Locate the cell with the specified text and output its [X, Y] center coordinate. 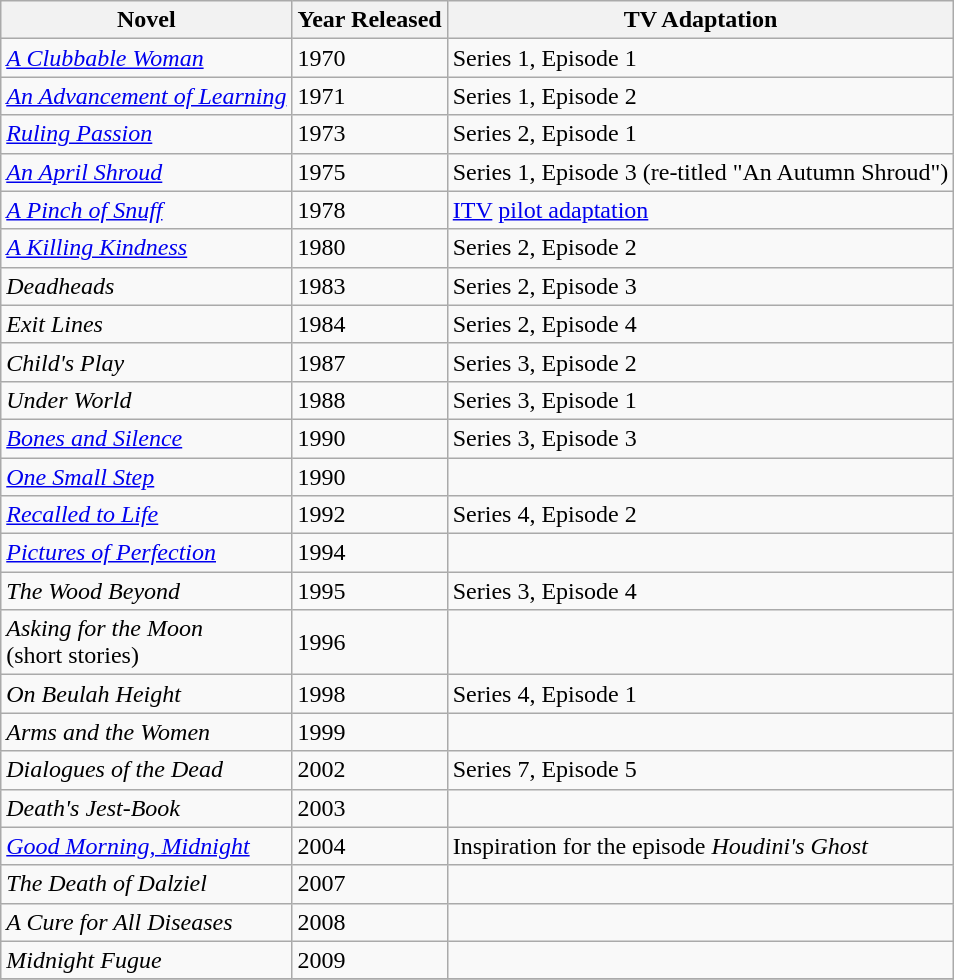
1983 [370, 286]
An April Shroud [146, 172]
1984 [370, 324]
Series 2, Episode 2 [700, 248]
Series 1, Episode 3 (re-titled "An Autumn Shroud") [700, 172]
Pictures of Perfection [146, 553]
Arms and the Women [146, 732]
1996 [370, 642]
2003 [370, 808]
Series 3, Episode 1 [700, 400]
A Pinch of Snuff [146, 210]
1980 [370, 248]
2007 [370, 884]
A Cure for All Diseases [146, 922]
Bones and Silence [146, 438]
Series 2, Episode 4 [700, 324]
Child's Play [146, 362]
2002 [370, 770]
The Death of Dalziel [146, 884]
1998 [370, 694]
The Wood Beyond [146, 591]
1988 [370, 400]
Exit Lines [146, 324]
Series 4, Episode 1 [700, 694]
Dialogues of the Dead [146, 770]
Series 1, Episode 2 [700, 96]
Asking for the Moon(short stories) [146, 642]
2008 [370, 922]
Series 3, Episode 4 [700, 591]
TV Adaptation [700, 20]
Series 7, Episode 5 [700, 770]
Ruling Passion [146, 134]
A Killing Kindness [146, 248]
Series 2, Episode 3 [700, 286]
1994 [370, 553]
Novel [146, 20]
1975 [370, 172]
1970 [370, 58]
Series 2, Episode 1 [700, 134]
Under World [146, 400]
Good Morning, Midnight [146, 846]
1978 [370, 210]
2009 [370, 960]
An Advancement of Learning [146, 96]
1973 [370, 134]
One Small Step [146, 477]
Inspiration for the episode Houdini's Ghost [700, 846]
On Beulah Height [146, 694]
Midnight Fugue [146, 960]
1971 [370, 96]
Series 4, Episode 2 [700, 515]
A Clubbable Woman [146, 58]
Deadheads [146, 286]
ITV pilot adaptation [700, 210]
Series 1, Episode 1 [700, 58]
Series 3, Episode 2 [700, 362]
1987 [370, 362]
Year Released [370, 20]
2004 [370, 846]
Death's Jest-Book [146, 808]
1999 [370, 732]
1992 [370, 515]
Recalled to Life [146, 515]
1995 [370, 591]
Series 3, Episode 3 [700, 438]
